Capture the cell that displays the provided text and extract its (x, y) central coordinate. 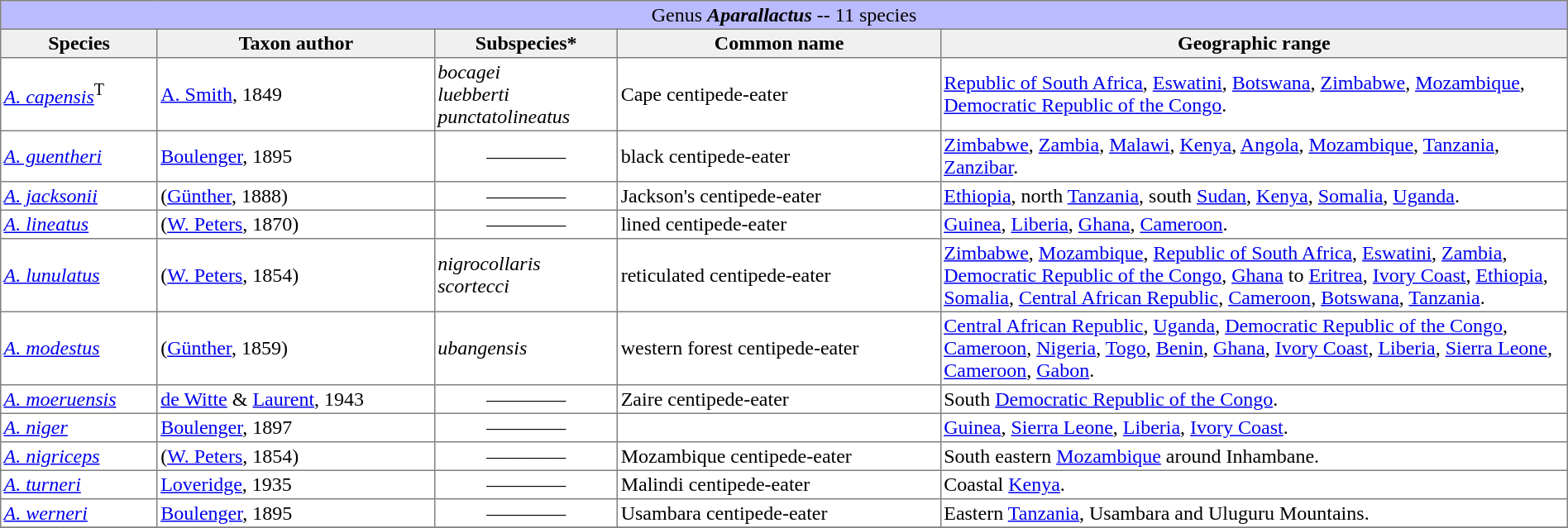
South eastern Mozambique around Inhambane. (1254, 456)
A. werneri (79, 513)
Zaire centipede-eater (779, 399)
Eastern Tanzania, Usambara and Uluguru Mountains. (1254, 513)
(Günther, 1888) (296, 196)
Genus Aparallactus -- 11 species (784, 15)
(Günther, 1859) (296, 348)
Boulenger, 1897 (296, 427)
A. nigriceps (79, 456)
western forest centipede-eater (779, 348)
reticulated centipede-eater (779, 275)
A. turneri (79, 484)
Loveridge, 1935 (296, 484)
Cape centipede-eater (779, 94)
Species (79, 43)
A. jacksonii (79, 196)
Subspecies* (526, 43)
Malindi centipede-eater (779, 484)
Common name (779, 43)
Guinea, Sierra Leone, Liberia, Ivory Coast. (1254, 427)
Republic of South Africa, Eswatini, Botswana, Zimbabwe, Mozambique, Democratic Republic of the Congo. (1254, 94)
ubangensis (526, 348)
Mozambique centipede-eater (779, 456)
nigrocollaris scortecci (526, 275)
A. lunulatus (79, 275)
(W. Peters, 1870) (296, 224)
A. Smith, 1849 (296, 94)
lined centipede-eater (779, 224)
A. lineatus (79, 224)
Guinea, Liberia, Ghana, Cameroon. (1254, 224)
Usambara centipede-eater (779, 513)
Taxon author (296, 43)
Geographic range (1254, 43)
Jackson's centipede-eater (779, 196)
A. moeruensis (79, 399)
Zimbabwe, Zambia, Malawi, Kenya, Angola, Mozambique, Tanzania, Zanzibar. (1254, 156)
A. capensisT (79, 94)
Ethiopia, north Tanzania, south Sudan, Kenya, Somalia, Uganda. (1254, 196)
South Democratic Republic of the Congo. (1254, 399)
bocagei luebberti punctatolineatus (526, 94)
A. guentheri (79, 156)
black centipede-eater (779, 156)
de Witte & Laurent, 1943 (296, 399)
Coastal Kenya. (1254, 484)
A. niger (79, 427)
A. modestus (79, 348)
